Identify which cell holds the provided text, then report its [x, y] central coordinate. 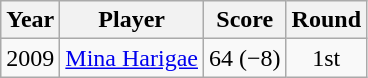
Score [244, 20]
Year [30, 20]
1st [326, 58]
Mina Harigae [132, 58]
Round [326, 20]
2009 [30, 58]
Player [132, 20]
64 (−8) [244, 58]
